Provide the [X, Y] coordinate of the cell's center where the given text is located.  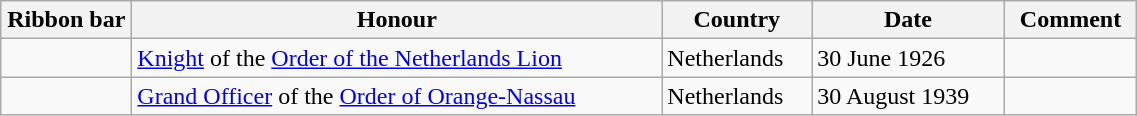
Grand Officer of the Order of Orange-Nassau [397, 96]
30 August 1939 [908, 96]
Date [908, 20]
Comment [1070, 20]
Knight of the Order of the Netherlands Lion [397, 58]
Ribbon bar [66, 20]
Country [737, 20]
30 June 1926 [908, 58]
Honour [397, 20]
